Locate the cell with the specified text and output its [X, Y] center coordinate. 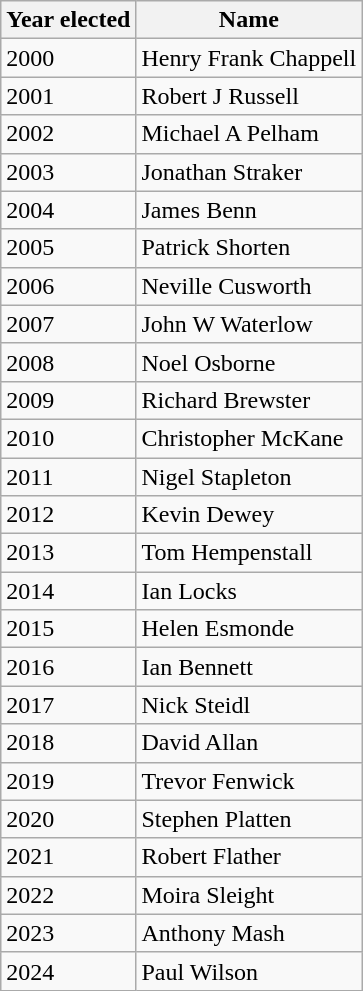
2019 [68, 781]
Ian Locks [249, 591]
2012 [68, 515]
James Benn [249, 210]
Trevor Fenwick [249, 781]
2007 [68, 324]
2014 [68, 591]
2006 [68, 286]
2000 [68, 58]
Ian Bennett [249, 667]
2003 [68, 172]
Michael A Pelham [249, 134]
2020 [68, 819]
2011 [68, 477]
2010 [68, 438]
Nick Steidl [249, 705]
Stephen Platten [249, 819]
2001 [68, 96]
Year elected [68, 20]
Richard Brewster [249, 400]
David Allan [249, 743]
Nigel Stapleton [249, 477]
2024 [68, 971]
2017 [68, 705]
Moira Sleight [249, 895]
2021 [68, 857]
2022 [68, 895]
Henry Frank Chappell [249, 58]
Paul Wilson [249, 971]
2009 [68, 400]
2016 [68, 667]
2023 [68, 933]
Helen Esmonde [249, 629]
2002 [68, 134]
Robert Flather [249, 857]
John W Waterlow [249, 324]
2005 [68, 248]
Name [249, 20]
2008 [68, 362]
2013 [68, 553]
Anthony Mash [249, 933]
2015 [68, 629]
Tom Hempenstall [249, 553]
2004 [68, 210]
Neville Cusworth [249, 286]
Noel Osborne [249, 362]
Kevin Dewey [249, 515]
2018 [68, 743]
Robert J Russell [249, 96]
Jonathan Straker [249, 172]
Christopher McKane [249, 438]
Patrick Shorten [249, 248]
